Output the (x, y) coordinate of the center of the cell containing the given text.  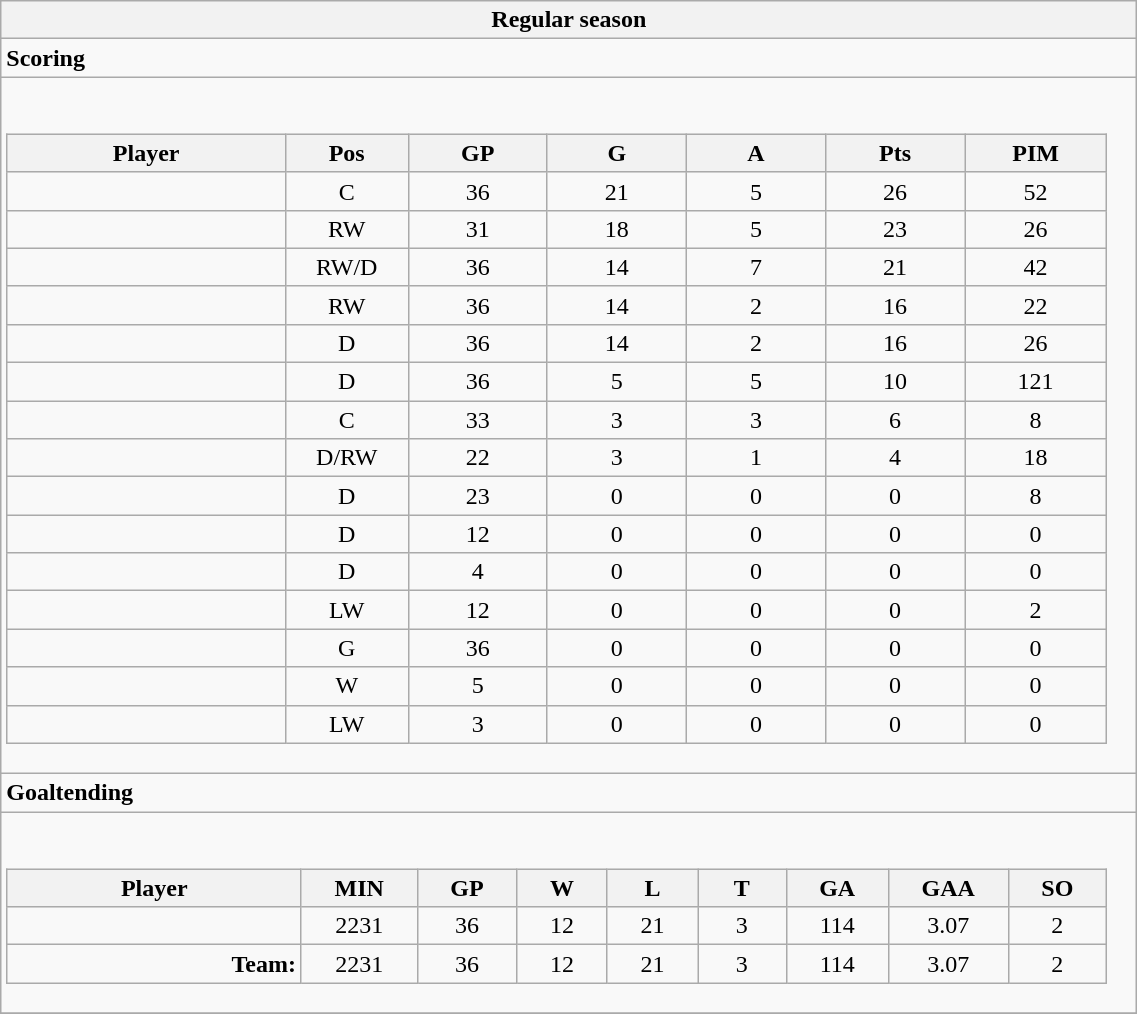
6 (894, 420)
L (652, 888)
SO (1057, 888)
GAA (948, 888)
T (742, 888)
31 (478, 229)
Regular season (569, 20)
33 (478, 420)
Team: (154, 964)
52 (1036, 191)
D/RW (346, 458)
7 (756, 267)
Scoring (569, 58)
1 (756, 458)
A (756, 153)
Pts (894, 153)
RW/D (346, 267)
121 (1036, 382)
PIM (1036, 153)
42 (1036, 267)
10 (894, 382)
GA (837, 888)
Goaltending (569, 792)
Player MIN GP W L T GA GAA SO 2231 36 12 21 3 114 3.07 2 Team: 2231 36 12 21 3 114 3.07 2 (569, 913)
MIN (359, 888)
Pos (346, 153)
